Pinpoint the cell where the given text exists, returning its [X, Y] midpoint coordinate. 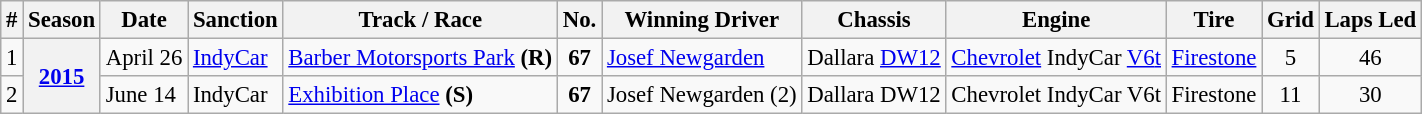
Laps Led [1370, 20]
Winning Driver [702, 20]
1 [12, 58]
46 [1370, 58]
# [12, 20]
Engine [1056, 20]
Josef Newgarden (2) [702, 95]
No. [579, 20]
Josef Newgarden [702, 58]
5 [1290, 58]
Chassis [874, 20]
Tire [1214, 20]
Sanction [236, 20]
Track / Race [420, 20]
11 [1290, 95]
Grid [1290, 20]
Barber Motorsports Park (R) [420, 58]
Season [62, 20]
2 [12, 95]
30 [1370, 95]
2015 [62, 76]
Date [144, 20]
Exhibition Place (S) [420, 95]
April 26 [144, 58]
June 14 [144, 95]
